Pinpoint the cell where the given text exists, returning its [X, Y] midpoint coordinate. 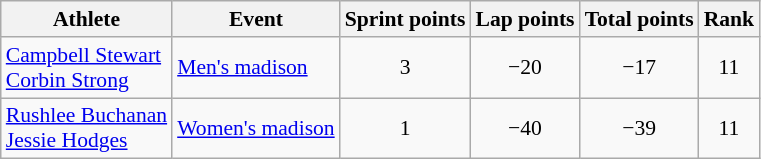
−39 [640, 128]
Athlete [86, 19]
Event [256, 19]
−20 [524, 68]
Sprint points [406, 19]
Women's madison [256, 128]
Lap points [524, 19]
1 [406, 128]
Campbell StewartCorbin Strong [86, 68]
−40 [524, 128]
Men's madison [256, 68]
Rank [730, 19]
3 [406, 68]
−17 [640, 68]
Total points [640, 19]
Rushlee BuchananJessie Hodges [86, 128]
